Locate the cell with the specified text and output its [X, Y] center coordinate. 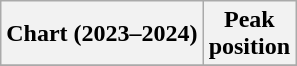
Chart (2023–2024) [102, 34]
Peakposition [249, 34]
